Scan for the cell matching the given text and deliver its (X, Y) coordinate at center. 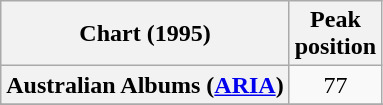
77 (335, 85)
Peakposition (335, 34)
Chart (1995) (145, 34)
Australian Albums (ARIA) (145, 85)
